For the text-containing cell, return its midpoint in (x, y) coordinate format. 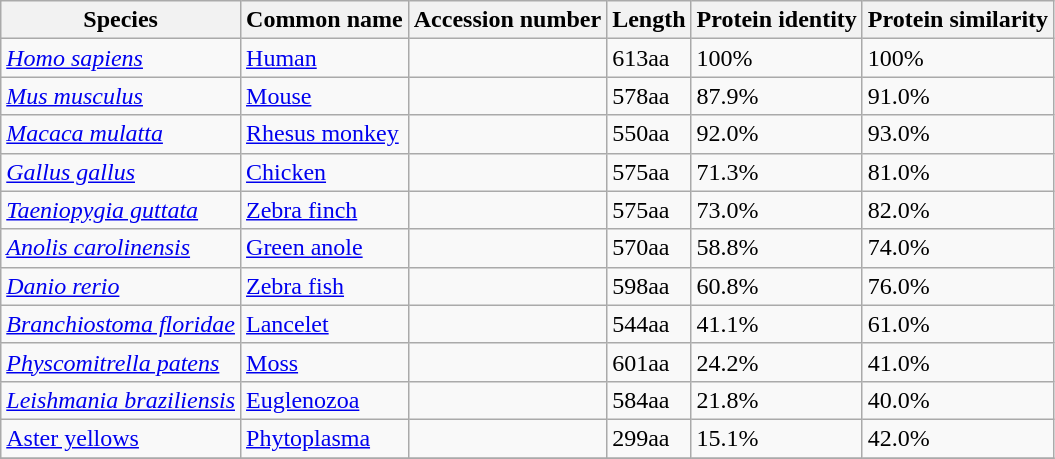
Zebra finch (325, 210)
Macaca mulatta (121, 134)
601aa (649, 362)
Mouse (325, 96)
21.8% (776, 400)
Mus musculus (121, 96)
81.0% (958, 172)
Physcomitrella patens (121, 362)
Branchiostoma floridae (121, 324)
Taeniopygia guttata (121, 210)
Leishmania braziliensis (121, 400)
91.0% (958, 96)
Species (121, 20)
578aa (649, 96)
584aa (649, 400)
Zebra fish (325, 286)
15.1% (776, 438)
42.0% (958, 438)
550aa (649, 134)
Lancelet (325, 324)
87.9% (776, 96)
93.0% (958, 134)
58.8% (776, 248)
Aster yellows (121, 438)
92.0% (776, 134)
71.3% (776, 172)
40.0% (958, 400)
Phytoplasma (325, 438)
76.0% (958, 286)
61.0% (958, 324)
Euglenozoa (325, 400)
Length (649, 20)
74.0% (958, 248)
299aa (649, 438)
Common name (325, 20)
24.2% (776, 362)
60.8% (776, 286)
41.0% (958, 362)
Protein identity (776, 20)
Human (325, 58)
Protein similarity (958, 20)
41.1% (776, 324)
Chicken (325, 172)
Danio rerio (121, 286)
598aa (649, 286)
73.0% (776, 210)
Gallus gallus (121, 172)
Accession number (507, 20)
Rhesus monkey (325, 134)
Homo sapiens (121, 58)
570aa (649, 248)
82.0% (958, 210)
Moss (325, 362)
613aa (649, 58)
Anolis carolinensis (121, 248)
Green anole (325, 248)
544aa (649, 324)
